Scan for the cell matching the given text and deliver its [X, Y] coordinate at center. 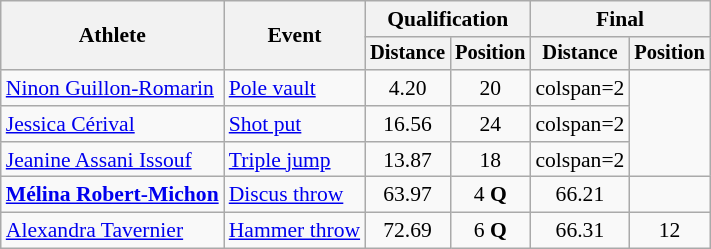
Discus throw [294, 195]
Triple jump [294, 160]
Jessica Cérival [112, 124]
Jeanine Assani Issouf [112, 160]
63.97 [408, 195]
66.21 [580, 195]
72.69 [408, 231]
12 [669, 231]
6 Q [490, 231]
Ninon Guillon-Romarin [112, 88]
16.56 [408, 124]
Shot put [294, 124]
Athlete [112, 36]
Alexandra Tavernier [112, 231]
66.31 [580, 231]
Qualification [448, 19]
4 Q [490, 195]
18 [490, 160]
4.20 [408, 88]
Event [294, 36]
20 [490, 88]
Mélina Robert-Michon [112, 195]
Pole vault [294, 88]
Hammer throw [294, 231]
Final [620, 19]
24 [490, 124]
13.87 [408, 160]
